Pinpoint the cell where the given text exists, returning its [x, y] midpoint coordinate. 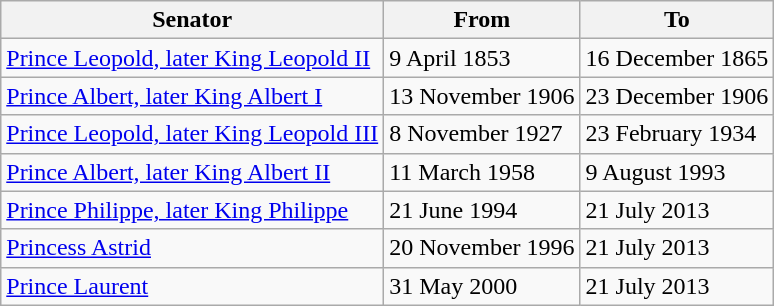
23 December 1906 [677, 96]
13 November 1906 [482, 96]
Senator [192, 20]
21 June 1994 [482, 210]
9 April 1853 [482, 58]
Princess Astrid [192, 248]
Prince Laurent [192, 286]
20 November 1996 [482, 248]
9 August 1993 [677, 172]
31 May 2000 [482, 286]
16 December 1865 [677, 58]
From [482, 20]
23 February 1934 [677, 134]
Prince Leopold, later King Leopold III [192, 134]
To [677, 20]
Prince Leopold, later King Leopold II [192, 58]
11 March 1958 [482, 172]
8 November 1927 [482, 134]
Prince Albert, later King Albert I [192, 96]
Prince Albert, later King Albert II [192, 172]
Prince Philippe, later King Philippe [192, 210]
